For the text-containing cell, return its midpoint in (X, Y) coordinate format. 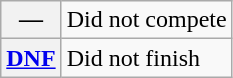
Did not finish (146, 58)
DNF (31, 58)
— (31, 20)
Did not compete (146, 20)
